For the text-containing cell, return its midpoint in (X, Y) coordinate format. 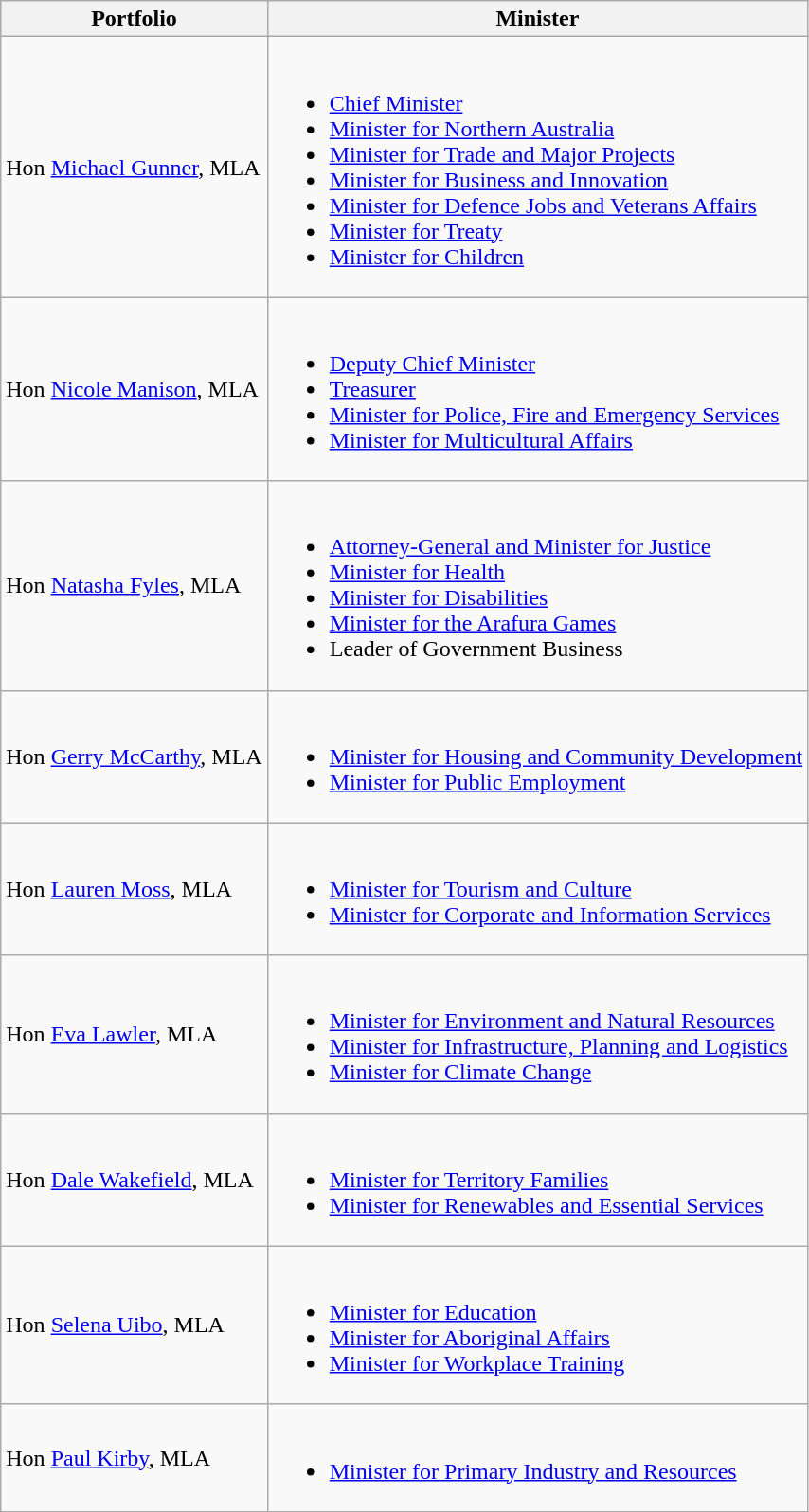
Hon Gerry McCarthy, MLA (135, 756)
Hon Michael Gunner, MLA (135, 167)
Hon Lauren Moss, MLA (135, 889)
Hon Nicole Manison, MLA (135, 389)
Portfolio (135, 19)
Hon Selena Uibo, MLA (135, 1325)
Attorney-General and Minister for JusticeMinister for HealthMinister for DisabilitiesMinister for the Arafura GamesLeader of Government Business (537, 585)
Hon Dale Wakefield, MLA (135, 1180)
Minister (537, 19)
Minister for EducationMinister for Aboriginal AffairsMinister for Workplace Training (537, 1325)
Minister for Primary Industry and Resources (537, 1458)
Minister for Tourism and CultureMinister for Corporate and Information Services (537, 889)
Hon Eva Lawler, MLA (135, 1034)
Hon Paul Kirby, MLA (135, 1458)
Hon Natasha Fyles, MLA (135, 585)
Deputy Chief MinisterTreasurerMinister for Police, Fire and Emergency ServicesMinister for Multicultural Affairs (537, 389)
Minister for Environment and Natural ResourcesMinister for Infrastructure, Planning and LogisticsMinister for Climate Change (537, 1034)
Minister for Territory FamiliesMinister for Renewables and Essential Services (537, 1180)
Minister for Housing and Community DevelopmentMinister for Public Employment (537, 756)
